Find where the given text appears and provide that cell's center as [X, Y] coordinate. 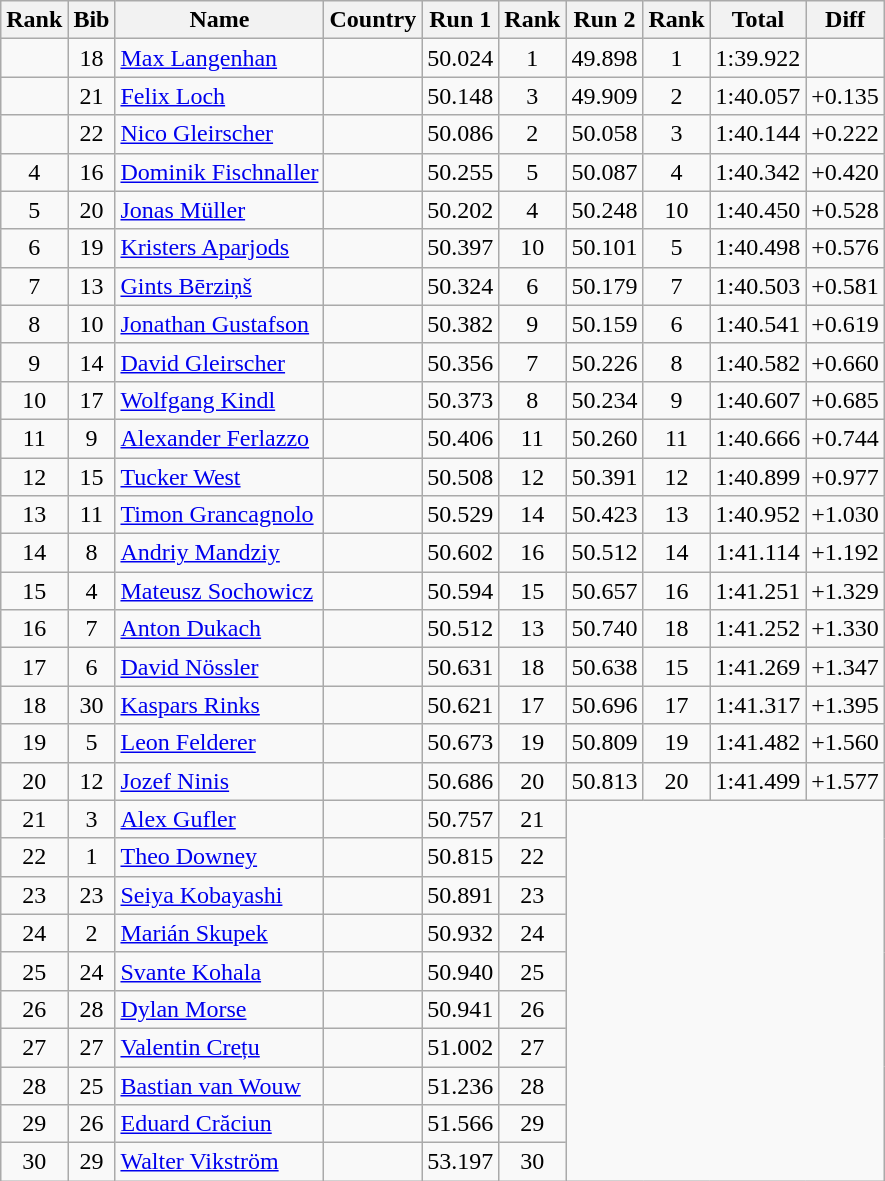
+0.420 [846, 172]
Country [373, 20]
+0.576 [846, 248]
50.324 [460, 286]
Alexander Ferlazzo [220, 438]
1:40.666 [758, 438]
50.638 [604, 667]
1:41.269 [758, 667]
Kristers Aparjods [220, 248]
50.602 [460, 553]
1:41.317 [758, 705]
50.631 [460, 667]
50.423 [604, 515]
Mateusz Sochowicz [220, 591]
50.941 [460, 1009]
50.179 [604, 286]
50.248 [604, 210]
+0.528 [846, 210]
50.024 [460, 58]
Seiya Kobayashi [220, 895]
1:39.922 [758, 58]
+0.222 [846, 134]
Max Langenhan [220, 58]
+0.685 [846, 400]
Diff [846, 20]
+0.744 [846, 438]
Valentin Crețu [220, 1047]
50.657 [604, 591]
Andriy Mandziy [220, 553]
51.002 [460, 1047]
Walter Vikström [220, 1162]
Marián Skupek [220, 933]
50.260 [604, 438]
+1.329 [846, 591]
50.757 [460, 819]
Theo Downey [220, 857]
Anton Dukach [220, 629]
50.226 [604, 362]
50.382 [460, 324]
Kaspars Rinks [220, 705]
1:40.498 [758, 248]
1:40.607 [758, 400]
50.356 [460, 362]
+1.192 [846, 553]
50.086 [460, 134]
50.740 [604, 629]
+1.560 [846, 743]
1:40.952 [758, 515]
David Gleirscher [220, 362]
1:40.899 [758, 477]
Jonas Müller [220, 210]
+0.619 [846, 324]
50.809 [604, 743]
+1.577 [846, 781]
50.815 [460, 857]
Dominik Fischnaller [220, 172]
Nico Gleirscher [220, 134]
1:40.503 [758, 286]
50.673 [460, 743]
50.594 [460, 591]
Wolfgang Kindl [220, 400]
+0.660 [846, 362]
50.391 [604, 477]
Timon Grancagnolo [220, 515]
50.940 [460, 971]
50.696 [604, 705]
1:40.144 [758, 134]
Jonathan Gustafson [220, 324]
Run 2 [604, 20]
Dylan Morse [220, 1009]
1:40.057 [758, 96]
Gints Bērziņš [220, 286]
Leon Felderer [220, 743]
1:41.482 [758, 743]
50.101 [604, 248]
53.197 [460, 1162]
+1.030 [846, 515]
David Nössler [220, 667]
49.898 [604, 58]
+1.395 [846, 705]
49.909 [604, 96]
Svante Kohala [220, 971]
+1.347 [846, 667]
1:41.499 [758, 781]
50.932 [460, 933]
Alex Gufler [220, 819]
50.621 [460, 705]
Tucker West [220, 477]
50.891 [460, 895]
+0.135 [846, 96]
Name [220, 20]
50.148 [460, 96]
51.236 [460, 1085]
50.406 [460, 438]
Bastian van Wouw [220, 1085]
1:40.450 [758, 210]
50.255 [460, 172]
Run 1 [460, 20]
Felix Loch [220, 96]
1:41.251 [758, 591]
50.813 [604, 781]
50.202 [460, 210]
Total [758, 20]
50.159 [604, 324]
1:41.252 [758, 629]
50.058 [604, 134]
1:41.114 [758, 553]
Eduard Crăciun [220, 1124]
50.397 [460, 248]
50.373 [460, 400]
1:40.342 [758, 172]
51.566 [460, 1124]
50.234 [604, 400]
+0.977 [846, 477]
50.686 [460, 781]
+1.330 [846, 629]
Jozef Ninis [220, 781]
50.529 [460, 515]
1:40.582 [758, 362]
1:40.541 [758, 324]
50.508 [460, 477]
50.087 [604, 172]
+0.581 [846, 286]
Bib [92, 20]
